Output the [x, y] coordinate of the center of the cell containing the given text.  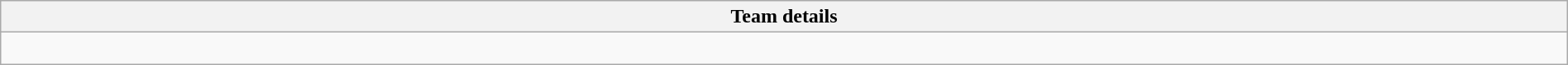
Team details [784, 17]
